Pinpoint the cell where the given text exists, returning its [X, Y] midpoint coordinate. 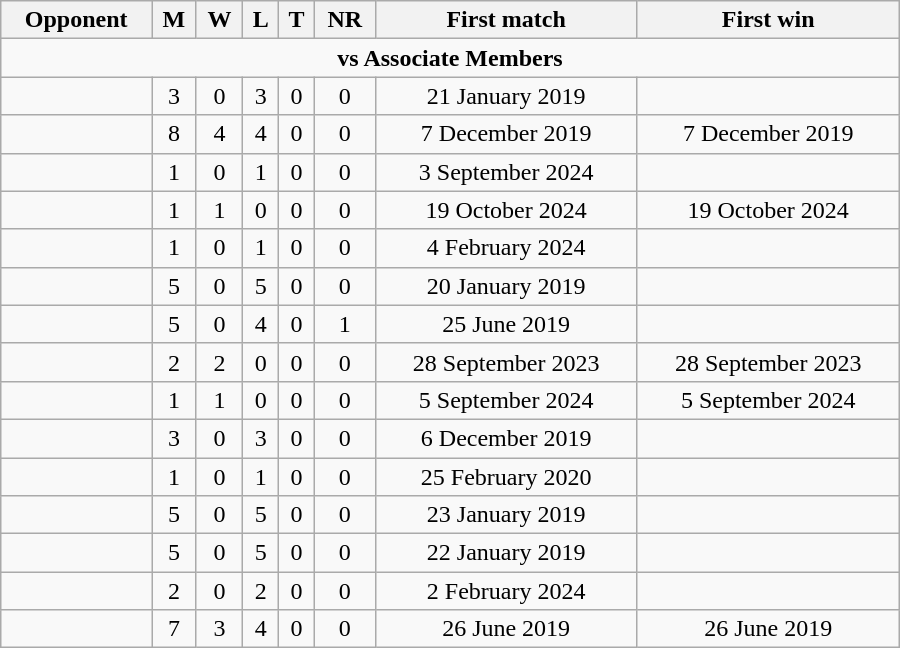
22 January 2019 [506, 553]
2 February 2024 [506, 591]
21 January 2019 [506, 96]
8 [174, 134]
20 January 2019 [506, 286]
First win [768, 20]
NR [344, 20]
vs Associate Members [450, 58]
25 June 2019 [506, 324]
W [219, 20]
7 [174, 629]
Opponent [76, 20]
4 February 2024 [506, 248]
3 September 2024 [506, 172]
M [174, 20]
T [297, 20]
First match [506, 20]
6 December 2019 [506, 438]
23 January 2019 [506, 515]
L [261, 20]
25 February 2020 [506, 477]
